For the text-containing cell, return its midpoint in [X, Y] coordinate format. 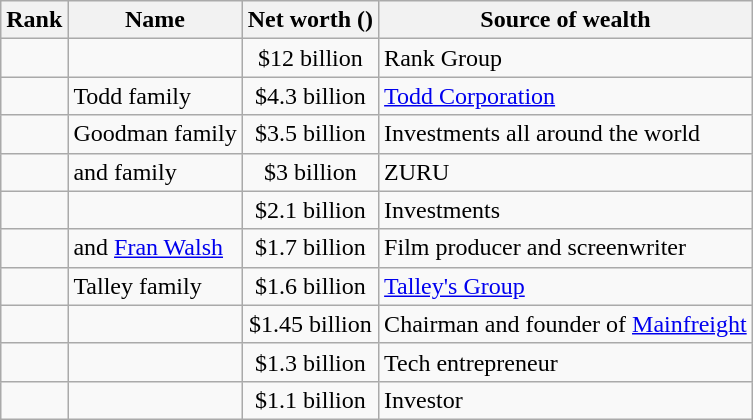
$3 billion [310, 172]
Todd family [155, 96]
$2.1 billion [310, 210]
and family [155, 172]
Talley's Group [566, 286]
$1.7 billion [310, 248]
Todd Corporation [566, 96]
Investments all around the world [566, 134]
Name [155, 20]
Talley family [155, 286]
ZURU [566, 172]
$1.1 billion [310, 400]
$1.6 billion [310, 286]
Investor [566, 400]
Rank Group [566, 58]
$4.3 billion [310, 96]
$12 billion [310, 58]
Film producer and screenwriter [566, 248]
Source of wealth [566, 20]
Rank [34, 20]
$1.45 billion [310, 324]
Chairman and founder of Mainfreight [566, 324]
$1.3 billion [310, 362]
Net worth () [310, 20]
and Fran Walsh [155, 248]
Investments [566, 210]
Tech entrepreneur [566, 362]
$3.5 billion [310, 134]
Goodman family [155, 134]
